Return [X, Y] of the center of cell containing provided text 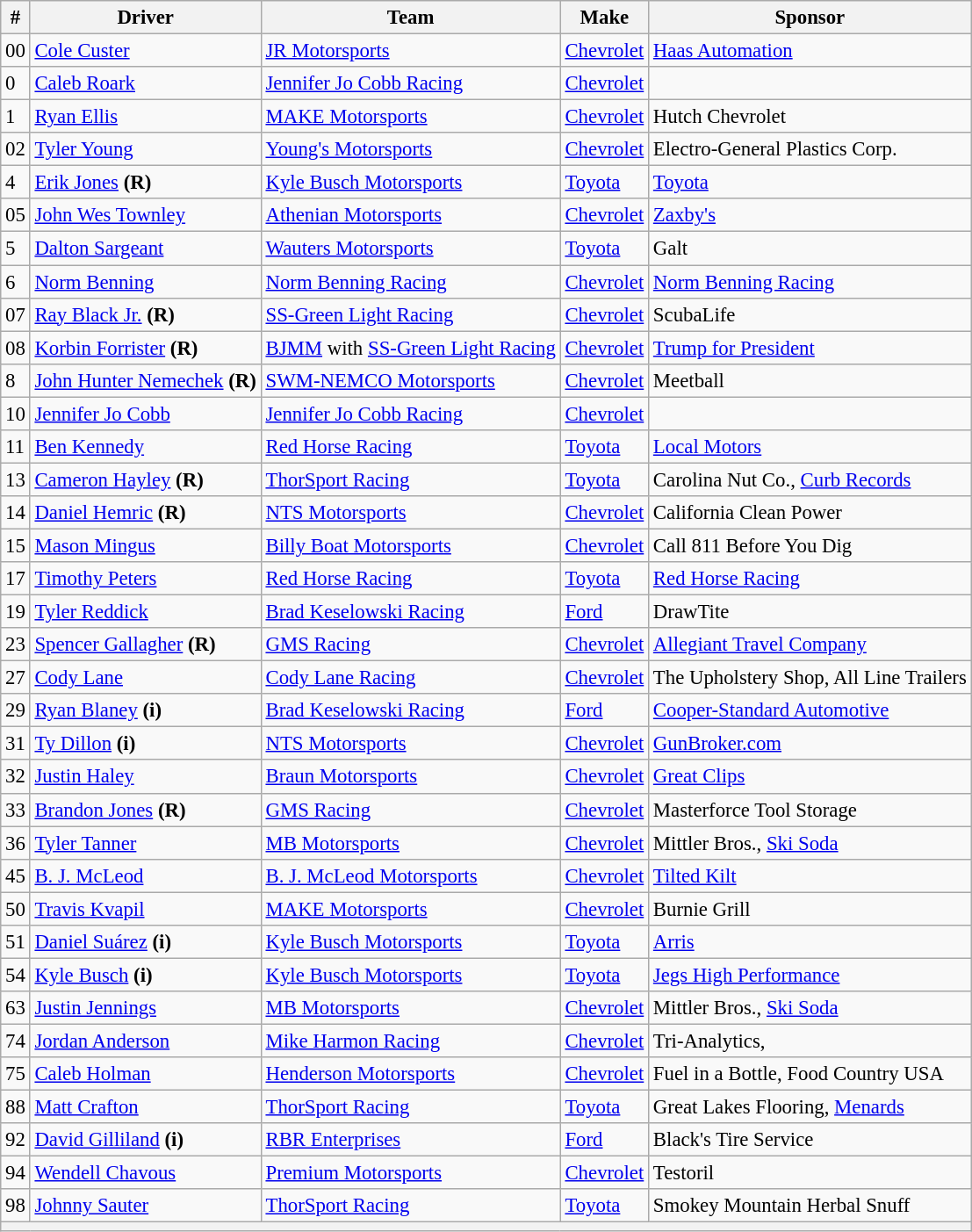
07 [16, 314]
75 [16, 1074]
Jordan Anderson [146, 1041]
Norm Benning [146, 282]
Great Clips [810, 777]
0 [16, 83]
8 [16, 380]
Trump for President [810, 348]
RBR Enterprises [411, 1140]
Local Motors [810, 447]
Matt Crafton [146, 1107]
B. J. McLeod [146, 875]
23 [16, 645]
BJMM with SS-Green Light Racing [411, 348]
Cody Lane Racing [411, 678]
SS-Green Light Racing [411, 314]
14 [16, 513]
Timothy Peters [146, 579]
Ray Black Jr. (R) [146, 314]
4 [16, 183]
Fuel in a Bottle, Food Country USA [810, 1074]
David Gilliland (i) [146, 1140]
Billy Boat Motorsports [411, 545]
The Upholstery Shop, All Line Trailers [810, 678]
John Hunter Nemechek (R) [146, 380]
Cooper-Standard Automotive [810, 710]
17 [16, 579]
California Clean Power [810, 513]
Cody Lane [146, 678]
Cole Custer [146, 51]
10 [16, 414]
GunBroker.com [810, 744]
92 [16, 1140]
Tyler Young [146, 149]
45 [16, 875]
Spencer Gallagher (R) [146, 645]
Jegs High Performance [810, 975]
32 [16, 777]
Korbin Forrister (R) [146, 348]
Smokey Mountain Herbal Snuff [810, 1206]
Justin Haley [146, 777]
Black's Tire Service [810, 1140]
Tri-Analytics, [810, 1041]
Johnny Sauter [146, 1206]
Testoril [810, 1173]
27 [16, 678]
1 [16, 117]
36 [16, 843]
Mike Harmon Racing [411, 1041]
Wauters Motorsports [411, 249]
98 [16, 1206]
Team [411, 18]
Brandon Jones (R) [146, 810]
Ty Dillon (i) [146, 744]
Henderson Motorsports [411, 1074]
Cameron Hayley (R) [146, 479]
Caleb Holman [146, 1074]
5 [16, 249]
Dalton Sargeant [146, 249]
Electro-General Plastics Corp. [810, 149]
JR Motorsports [411, 51]
02 [16, 149]
Haas Automation [810, 51]
05 [16, 215]
Ben Kennedy [146, 447]
Mason Mingus [146, 545]
ScubaLife [810, 314]
88 [16, 1107]
Carolina Nut Co., Curb Records [810, 479]
Great Lakes Flooring, Menards [810, 1107]
Tyler Tanner [146, 843]
13 [16, 479]
DrawTite [810, 612]
Daniel Hemric (R) [146, 513]
00 [16, 51]
Travis Kvapil [146, 909]
Hutch Chevrolet [810, 117]
Premium Motorsports [411, 1173]
Sponsor [810, 18]
51 [16, 942]
29 [16, 710]
Masterforce Tool Storage [810, 810]
Ryan Blaney (i) [146, 710]
John Wes Townley [146, 215]
Erik Jones (R) [146, 183]
B. J. McLeod Motorsports [411, 875]
50 [16, 909]
33 [16, 810]
# [16, 18]
SWM-NEMCO Motorsports [411, 380]
74 [16, 1041]
Call 811 Before You Dig [810, 545]
Ryan Ellis [146, 117]
Meetball [810, 380]
Athenian Motorsports [411, 215]
Wendell Chavous [146, 1173]
6 [16, 282]
15 [16, 545]
08 [16, 348]
Allegiant Travel Company [810, 645]
Caleb Roark [146, 83]
Burnie Grill [810, 909]
Kyle Busch (i) [146, 975]
94 [16, 1173]
Jennifer Jo Cobb [146, 414]
63 [16, 1008]
Zaxby's [810, 215]
54 [16, 975]
Arris [810, 942]
Tyler Reddick [146, 612]
Young's Motorsports [411, 149]
11 [16, 447]
Tilted Kilt [810, 875]
19 [16, 612]
31 [16, 744]
Make [604, 18]
Galt [810, 249]
Braun Motorsports [411, 777]
Driver [146, 18]
Daniel Suárez (i) [146, 942]
Justin Jennings [146, 1008]
